Capture the cell that displays the provided text and extract its [X, Y] central coordinate. 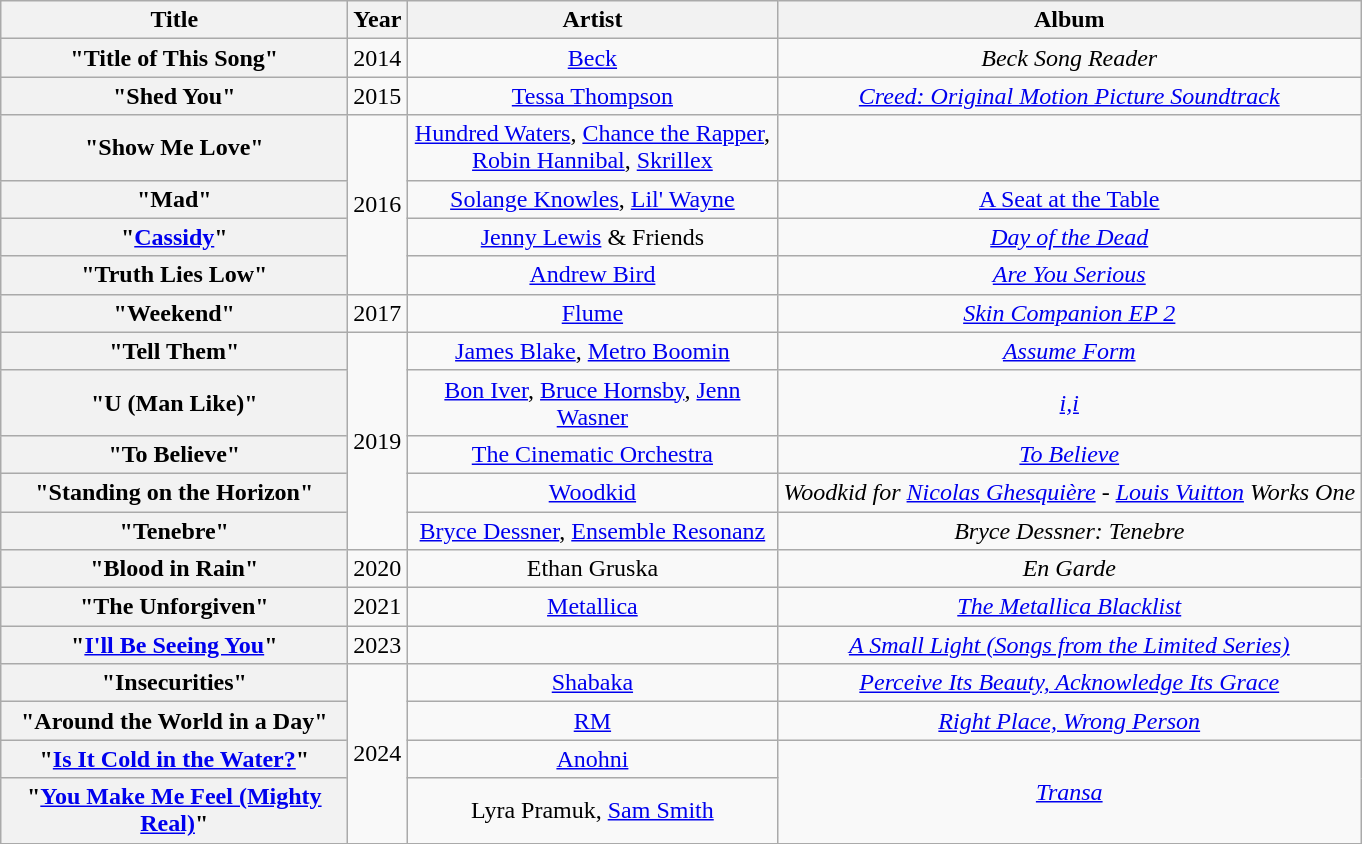
"Tell Them" [174, 351]
Right Place, Wrong Person [1070, 721]
Creed: Original Motion Picture Soundtrack [1070, 96]
"Weekend" [174, 313]
2015 [378, 96]
"Show Me Love" [174, 148]
Woodkid for Nicolas Ghesquière - Louis Vuitton Works One [1070, 492]
Beck [592, 58]
Are You Serious [1070, 275]
Album [1070, 20]
"To Believe" [174, 454]
"The Unforgiven" [174, 607]
Bon Iver, Bruce Hornsby, Jenn Wasner [592, 402]
"Mad" [174, 199]
2019 [378, 440]
Hundred Waters, Chance the Rapper, Robin Hannibal, Skrillex [592, 148]
En Garde [1070, 569]
Ethan Gruska [592, 569]
The Metallica Blacklist [1070, 607]
Shabaka [592, 683]
"You Make Me Feel (Mighty Real)" [174, 810]
Metallica [592, 607]
James Blake, Metro Boomin [592, 351]
Andrew Bird [592, 275]
"I'll Be Seeing You" [174, 645]
RM [592, 721]
"Insecurities" [174, 683]
Year [378, 20]
Woodkid [592, 492]
Beck Song Reader [1070, 58]
Tessa Thompson [592, 96]
"Title of This Song" [174, 58]
2021 [378, 607]
"Shed You" [174, 96]
Flume [592, 313]
The Cinematic Orchestra [592, 454]
Assume Form [1070, 351]
"Blood in Rain" [174, 569]
Transa [1070, 792]
2024 [378, 754]
"Truth Lies Low" [174, 275]
To Believe [1070, 454]
Bryce Dessner: Tenebre [1070, 531]
"Standing on the Horizon" [174, 492]
Day of the Dead [1070, 237]
Solange Knowles, Lil' Wayne [592, 199]
2016 [378, 204]
"Is It Cold in the Water?" [174, 759]
Title [174, 20]
"U (Man Like)" [174, 402]
A Small Light (Songs from the Limited Series) [1070, 645]
2017 [378, 313]
"Tenebre" [174, 531]
"Cassidy" [174, 237]
2023 [378, 645]
2014 [378, 58]
A Seat at the Table [1070, 199]
Jenny Lewis & Friends [592, 237]
Lyra Pramuk, Sam Smith [592, 810]
Anohni [592, 759]
i,i [1070, 402]
2020 [378, 569]
Skin Companion EP 2 [1070, 313]
Bryce Dessner, Ensemble Resonanz [592, 531]
Artist [592, 20]
"Around the World in a Day" [174, 721]
Perceive Its Beauty, Acknowledge Its Grace [1070, 683]
